Determine the (x, y) coordinate at the center of the cell enclosing the given text.  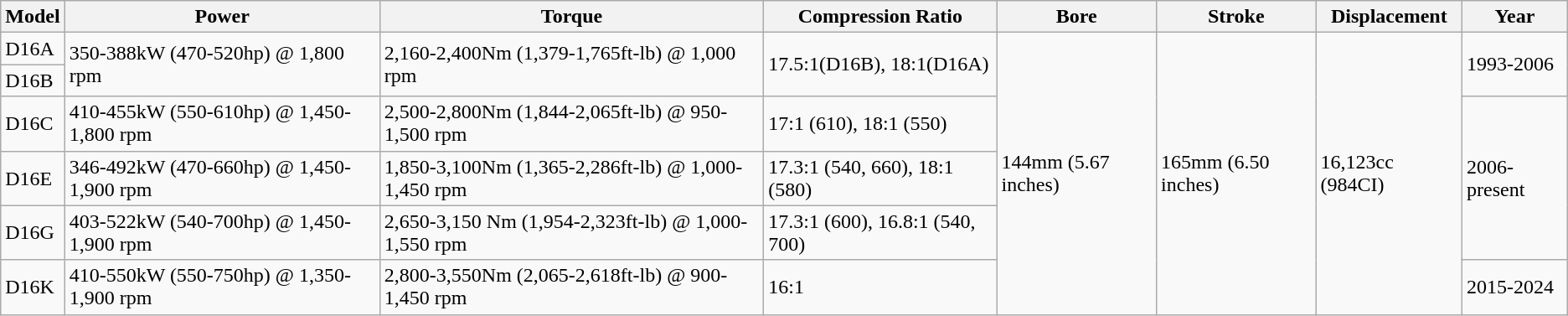
410-455kW (550-610hp) @ 1,450-1,800 rpm (222, 124)
D16K (33, 287)
2,500-2,800Nm (1,844-2,065ft-lb) @ 950-1,500 rpm (571, 124)
17.3:1 (600), 16.8:1 (540, 700) (880, 233)
Model (33, 17)
D16G (33, 233)
17.5:1(D16B), 18:1(D16A) (880, 65)
2015-2024 (1515, 287)
403-522kW (540-700hp) @ 1,450-1,900 rpm (222, 233)
17:1 (610), 18:1 (550) (880, 124)
1,850-3,100Nm (1,365-2,286ft-lb) @ 1,000-1,450 rpm (571, 178)
D16B (33, 80)
2,650-3,150 Nm (1,954-2,323ft-lb) @ 1,000-1,550 rpm (571, 233)
Year (1515, 17)
2006-present (1515, 178)
2,800-3,550Nm (2,065-2,618ft-lb) @ 900-1,450 rpm (571, 287)
D16E (33, 178)
16,123cc (984CI) (1389, 174)
17.3:1 (540, 660), 18:1 (580) (880, 178)
346-492kW (470-660hp) @ 1,450-1,900 rpm (222, 178)
Power (222, 17)
16:1 (880, 287)
D16A (33, 49)
Compression Ratio (880, 17)
1993-2006 (1515, 65)
Stroke (1236, 17)
2,160-2,400Nm (1,379-1,765ft-lb) @ 1,000 rpm (571, 65)
350-388kW (470-520hp) @ 1,800 rpm (222, 65)
Bore (1077, 17)
165mm (6.50 inches) (1236, 174)
Displacement (1389, 17)
D16C (33, 124)
410-550kW (550-750hp) @ 1,350-1,900 rpm (222, 287)
144mm (5.67 inches) (1077, 174)
Torque (571, 17)
